Extract the (x, y) coordinate from the center of the cell holding the provided text.  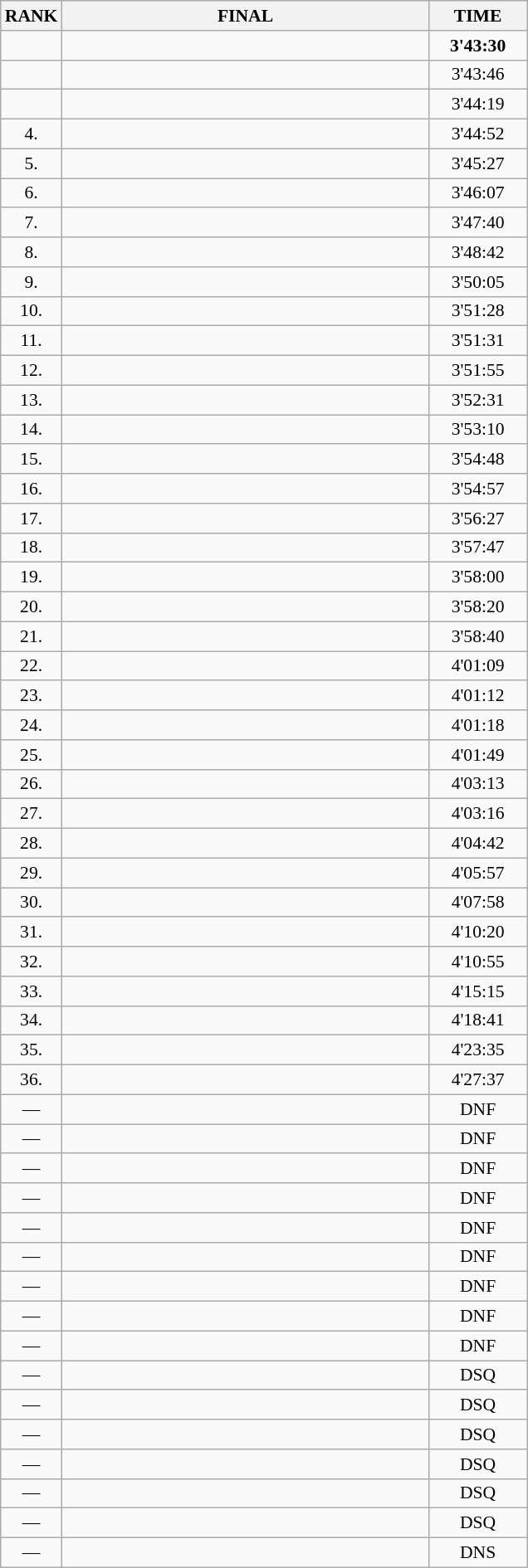
25. (32, 755)
4'05:57 (478, 873)
3'58:20 (478, 607)
5. (32, 163)
33. (32, 991)
6. (32, 193)
3'44:19 (478, 105)
3'54:48 (478, 460)
8. (32, 252)
18. (32, 548)
9. (32, 282)
4'01:18 (478, 725)
4'27:37 (478, 1080)
34. (32, 1020)
24. (32, 725)
3'45:27 (478, 163)
4'03:16 (478, 814)
DNS (478, 1553)
FINAL (245, 16)
3'43:30 (478, 46)
3'50:05 (478, 282)
31. (32, 933)
4'03:13 (478, 784)
21. (32, 636)
3'56:27 (478, 519)
4'01:12 (478, 696)
4'18:41 (478, 1020)
22. (32, 666)
3'51:28 (478, 311)
29. (32, 873)
4'23:35 (478, 1050)
3'43:46 (478, 75)
12. (32, 371)
3'58:40 (478, 636)
7. (32, 223)
14. (32, 430)
TIME (478, 16)
19. (32, 577)
36. (32, 1080)
4'07:58 (478, 903)
RANK (32, 16)
32. (32, 962)
23. (32, 696)
4'01:09 (478, 666)
3'58:00 (478, 577)
30. (32, 903)
3'44:52 (478, 134)
3'57:47 (478, 548)
3'47:40 (478, 223)
11. (32, 341)
3'51:31 (478, 341)
3'54:57 (478, 489)
4'01:49 (478, 755)
3'48:42 (478, 252)
4. (32, 134)
20. (32, 607)
4'15:15 (478, 991)
27. (32, 814)
4'04:42 (478, 844)
4'10:55 (478, 962)
10. (32, 311)
3'46:07 (478, 193)
13. (32, 400)
26. (32, 784)
3'51:55 (478, 371)
3'53:10 (478, 430)
3'52:31 (478, 400)
4'10:20 (478, 933)
28. (32, 844)
16. (32, 489)
15. (32, 460)
17. (32, 519)
35. (32, 1050)
